Output the [X, Y] coordinate of the center of the cell containing the given text.  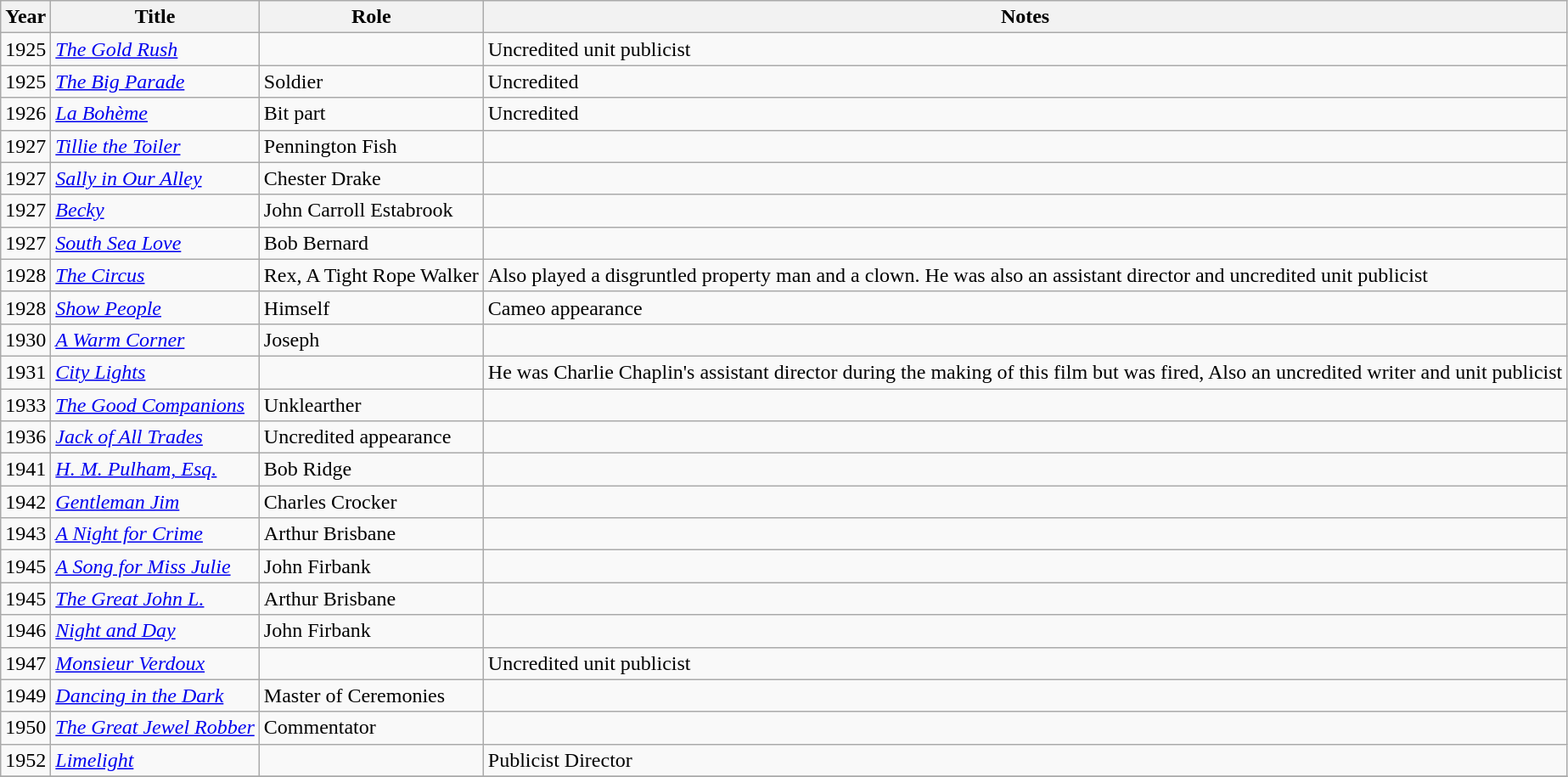
1926 [25, 114]
Sally in Our Alley [155, 178]
Gentleman Jim [155, 502]
Also played a disgruntled property man and a clown. He was also an assistant director and uncredited unit publicist [1025, 275]
H. M. Pulham, Esq. [155, 470]
Himself [371, 307]
Joseph [371, 340]
Charles Crocker [371, 502]
1941 [25, 470]
Notes [1025, 17]
Dancing in the Dark [155, 695]
Limelight [155, 760]
Tillie the Toiler [155, 146]
1947 [25, 663]
A Night for Crime [155, 534]
He was Charlie Chaplin's assistant director during the making of this film but was fired, Also an uncredited writer and unit publicist [1025, 372]
1952 [25, 760]
Unklearther [371, 405]
La Bohème [155, 114]
Soldier [371, 82]
Master of Ceremonies [371, 695]
Night and Day [155, 631]
Show People [155, 307]
Publicist Director [1025, 760]
Bob Ridge [371, 470]
The Big Parade [155, 82]
The Great Jewel Robber [155, 728]
South Sea Love [155, 243]
1943 [25, 534]
Bob Bernard [371, 243]
John Carroll Estabrook [371, 211]
A Warm Corner [155, 340]
The Circus [155, 275]
Title [155, 17]
1950 [25, 728]
Pennington Fish [371, 146]
1933 [25, 405]
Year [25, 17]
City Lights [155, 372]
Bit part [371, 114]
1942 [25, 502]
1946 [25, 631]
Role [371, 17]
1930 [25, 340]
Commentator [371, 728]
Becky [155, 211]
The Gold Rush [155, 49]
The Good Companions [155, 405]
A Song for Miss Julie [155, 566]
Chester Drake [371, 178]
1936 [25, 437]
Jack of All Trades [155, 437]
1949 [25, 695]
Rex, A Tight Rope Walker [371, 275]
Uncredited appearance [371, 437]
Monsieur Verdoux [155, 663]
1931 [25, 372]
Cameo appearance [1025, 307]
The Great John L. [155, 599]
